Determine the [X, Y] coordinate at the center of the cell enclosing the given text.  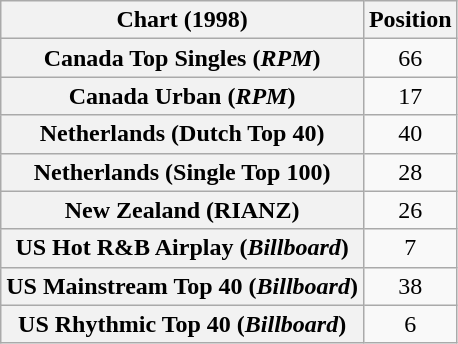
Chart (1998) [182, 20]
New Zealand (RIANZ) [182, 210]
66 [410, 58]
Netherlands (Dutch Top 40) [182, 134]
Canada Urban (RPM) [182, 96]
US Mainstream Top 40 (Billboard) [182, 286]
28 [410, 172]
7 [410, 248]
Position [410, 20]
26 [410, 210]
38 [410, 286]
17 [410, 96]
6 [410, 324]
US Hot R&B Airplay (Billboard) [182, 248]
US Rhythmic Top 40 (Billboard) [182, 324]
Canada Top Singles (RPM) [182, 58]
Netherlands (Single Top 100) [182, 172]
40 [410, 134]
